Scan for the cell matching the given text and deliver its (x, y) coordinate at center. 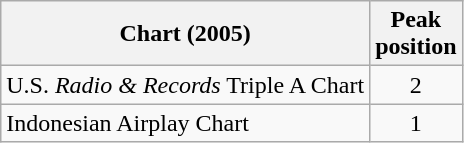
Chart (2005) (186, 34)
Peakposition (416, 34)
U.S. Radio & Records Triple A Chart (186, 85)
1 (416, 123)
2 (416, 85)
Indonesian Airplay Chart (186, 123)
